From the cell containing the given text, extract its center point as (x, y) coordinate. 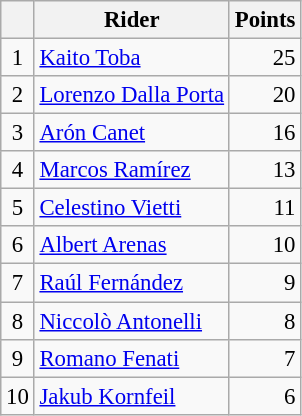
1 (18, 58)
Raúl Fernández (132, 283)
Kaito Toba (132, 58)
Niccolò Antonelli (132, 321)
16 (264, 133)
5 (18, 208)
Celestino Vietti (132, 208)
20 (264, 95)
Albert Arenas (132, 245)
Rider (132, 20)
Lorenzo Dalla Porta (132, 95)
Arón Canet (132, 133)
25 (264, 58)
Jakub Kornfeil (132, 396)
Marcos Ramírez (132, 170)
11 (264, 208)
2 (18, 95)
Romano Fenati (132, 358)
3 (18, 133)
13 (264, 170)
4 (18, 170)
Points (264, 20)
